Find where the given text appears and provide that cell's center as [X, Y] coordinate. 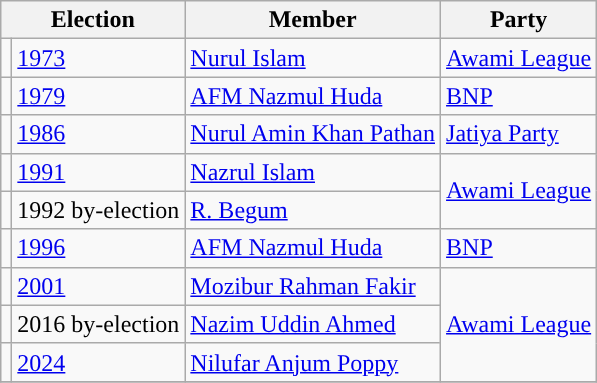
R. Begum [313, 210]
Nilufar Anjum Poppy [313, 362]
1973 [98, 58]
Member [313, 20]
Nurul Islam [313, 58]
Nazrul Islam [313, 172]
2016 by-election [98, 324]
1992 by-election [98, 210]
Nazim Uddin Ahmed [313, 324]
1986 [98, 134]
2024 [98, 362]
Party [519, 20]
Jatiya Party [519, 134]
1996 [98, 248]
Nurul Amin Khan Pathan [313, 134]
Election [93, 20]
2001 [98, 286]
Mozibur Rahman Fakir [313, 286]
1991 [98, 172]
1979 [98, 96]
